Capture the cell that displays the provided text and extract its (X, Y) central coordinate. 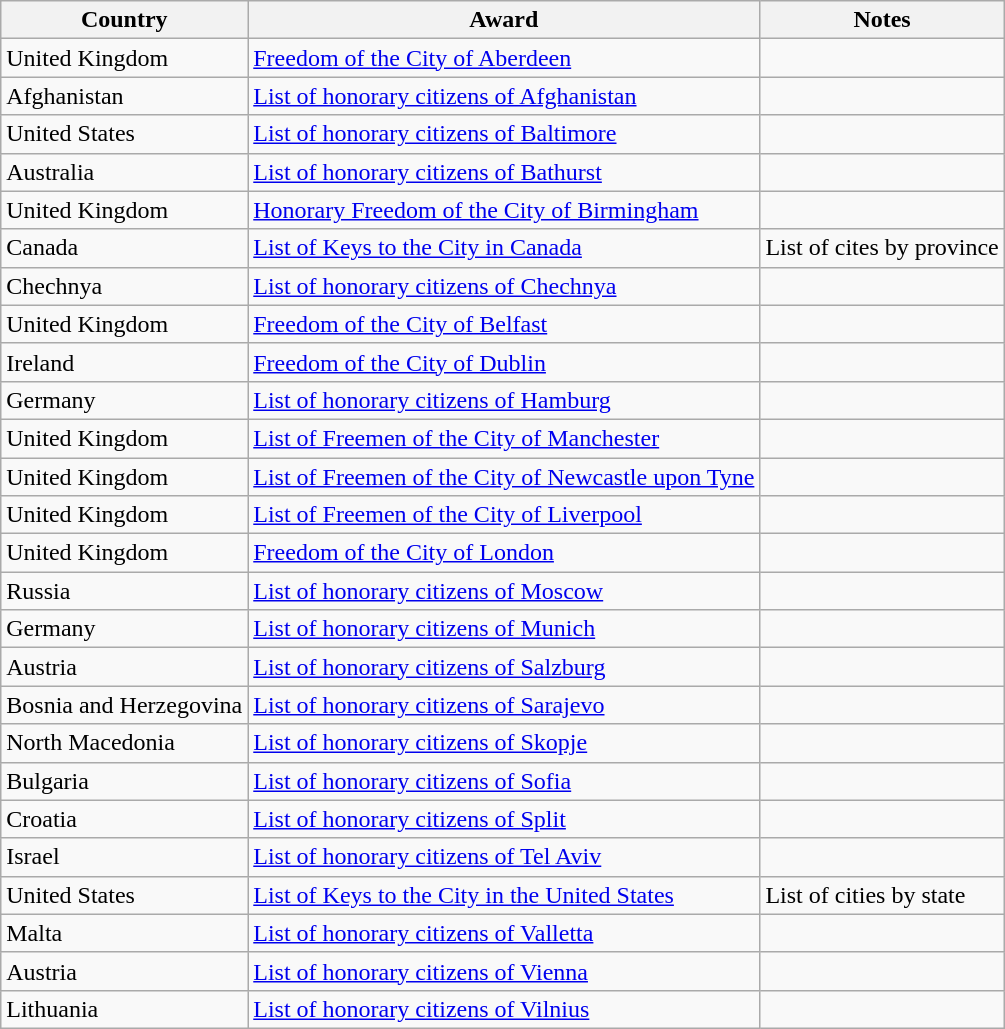
List of honorary citizens of Split (504, 819)
List of Freemen of the City of Newcastle upon Tyne (504, 477)
Canada (124, 248)
Country (124, 20)
Croatia (124, 819)
List of honorary citizens of Valletta (504, 933)
Australia (124, 172)
Freedom of the City of Dublin (504, 362)
List of honorary citizens of Salzburg (504, 667)
List of honorary citizens of Hamburg (504, 400)
List of Freemen of the City of Manchester (504, 438)
List of honorary citizens of Sarajevo (504, 705)
List of honorary citizens of Baltimore (504, 134)
List of honorary citizens of Afghanistan (504, 96)
Malta (124, 933)
Award (504, 20)
List of Keys to the City in the United States (504, 895)
List of honorary citizens of Bathurst (504, 172)
List of honorary citizens of Skopje (504, 743)
List of Freemen of the City of Liverpool (504, 515)
Chechnya (124, 286)
Freedom of the City of Belfast (504, 324)
List of honorary citizens of Tel Aviv (504, 857)
Honorary Freedom of the City of Birmingham (504, 210)
Lithuania (124, 1009)
North Macedonia (124, 743)
Russia (124, 591)
Notes (882, 20)
Afghanistan (124, 96)
Bosnia and Herzegovina (124, 705)
List of honorary citizens of Sofia (504, 781)
List of Keys to the City in Canada (504, 248)
Freedom of the City of Aberdeen (504, 58)
Ireland (124, 362)
List of honorary citizens of Moscow (504, 591)
List of honorary citizens of Munich (504, 629)
Freedom of the City of London (504, 553)
Bulgaria (124, 781)
Israel (124, 857)
List of honorary citizens of Vienna (504, 971)
List of honorary citizens of Chechnya (504, 286)
List of cities by state (882, 895)
List of honorary citizens of Vilnius (504, 1009)
List of cites by province (882, 248)
